Find where the given text appears and provide that cell's center as (x, y) coordinate. 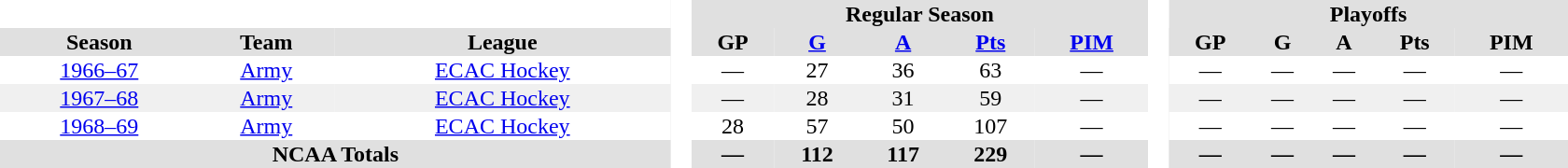
1966–67 (99, 70)
1967–68 (99, 98)
112 (817, 154)
63 (991, 70)
59 (991, 98)
50 (903, 126)
Regular Season (920, 14)
Team (267, 42)
117 (903, 154)
229 (991, 154)
Playoffs (1368, 14)
NCAA Totals (336, 154)
36 (903, 70)
League (502, 42)
27 (817, 70)
Season (99, 42)
31 (903, 98)
107 (991, 126)
1968–69 (99, 126)
57 (817, 126)
